From the cell containing the given text, extract its center point as (x, y) coordinate. 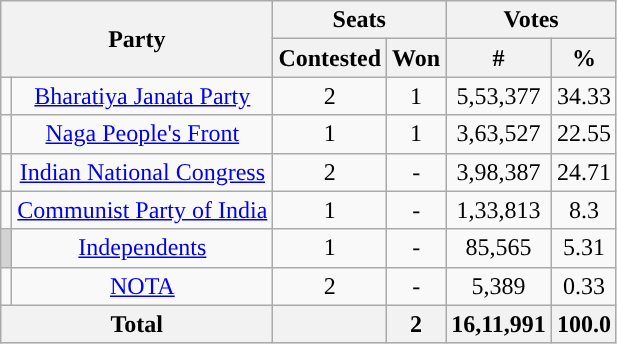
8.3 (584, 210)
3,98,387 (499, 172)
34.33 (584, 96)
NOTA (142, 286)
5,53,377 (499, 96)
Votes (532, 20)
Communist Party of India (142, 210)
5,389 (499, 286)
22.55 (584, 134)
Naga People's Front (142, 134)
Won (416, 58)
Bharatiya Janata Party (142, 96)
Party (137, 39)
Seats (360, 20)
Indian National Congress (142, 172)
% (584, 58)
24.71 (584, 172)
# (499, 58)
5.31 (584, 248)
Total (137, 324)
0.33 (584, 286)
Independents (142, 248)
Contested (330, 58)
85,565 (499, 248)
16,11,991 (499, 324)
100.0 (584, 324)
3,63,527 (499, 134)
1,33,813 (499, 210)
